Output the (x, y) coordinate of the center of the cell containing the given text.  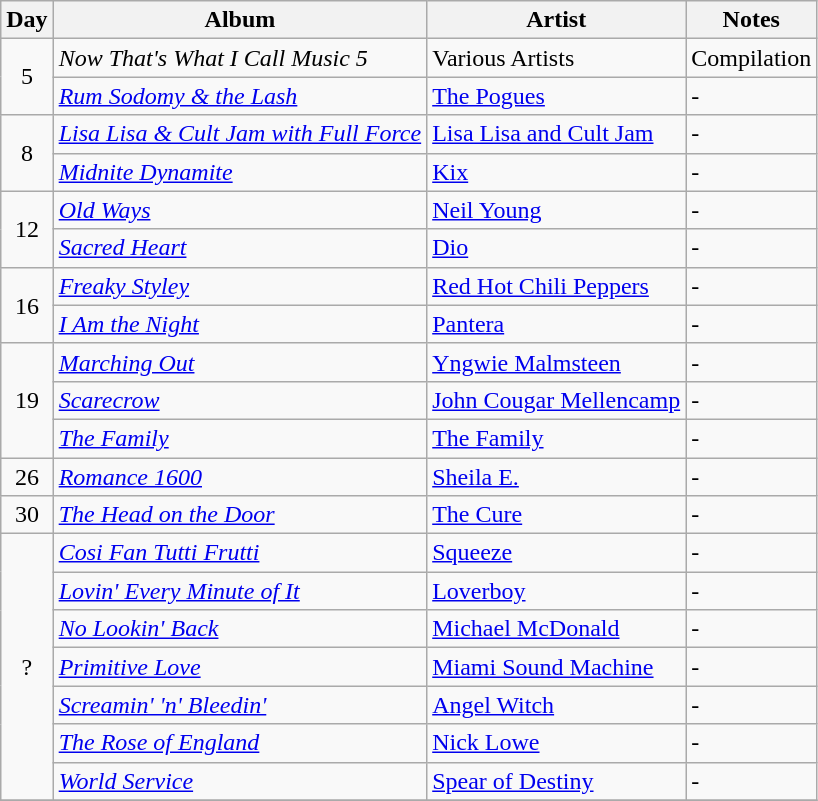
Old Ways (240, 210)
Michael McDonald (556, 629)
Sheila E. (556, 477)
Lovin' Every Minute of It (240, 591)
Yngwie Malmsteen (556, 362)
Lisa Lisa & Cult Jam with Full Force (240, 134)
Neil Young (556, 210)
Midnite Dynamite (240, 172)
The Pogues (556, 96)
John Cougar Mellencamp (556, 400)
Rum Sodomy & the Lash (240, 96)
5 (27, 77)
Red Hot Chili Peppers (556, 286)
Scarecrow (240, 400)
Cosi Fan Tutti Frutti (240, 553)
Sacred Heart (240, 248)
The Cure (556, 515)
No Lookin' Back (240, 629)
Miami Sound Machine (556, 667)
19 (27, 400)
Day (27, 20)
Notes (752, 20)
Screamin' 'n' Bleedin' (240, 705)
Dio (556, 248)
Kix (556, 172)
Various Artists (556, 58)
8 (27, 153)
12 (27, 229)
World Service (240, 781)
I Am the Night (240, 324)
Compilation (752, 58)
The Rose of England (240, 743)
Loverboy (556, 591)
Freaky Styley (240, 286)
16 (27, 305)
Album (240, 20)
Marching Out (240, 362)
Lisa Lisa and Cult Jam (556, 134)
26 (27, 477)
Squeeze (556, 553)
Artist (556, 20)
Pantera (556, 324)
30 (27, 515)
Now That's What I Call Music 5 (240, 58)
The Head on the Door (240, 515)
Nick Lowe (556, 743)
Primitive Love (240, 667)
Spear of Destiny (556, 781)
? (27, 667)
Angel Witch (556, 705)
Romance 1600 (240, 477)
